Search for the cell housing the specified text and yield its [x, y] center coordinate. 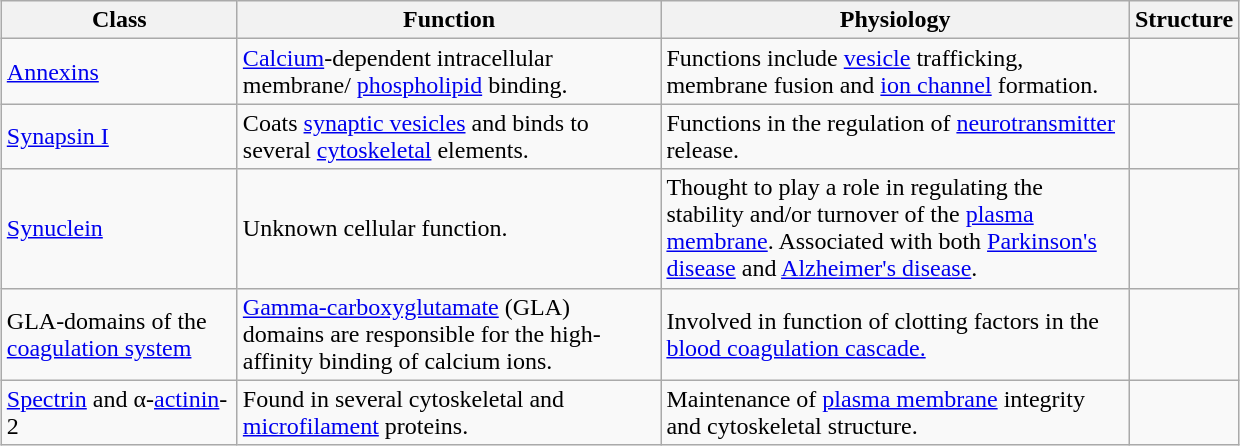
Calcium-dependent intracellular membrane/ phospholipid binding. [449, 72]
Spectrin and α-actinin-2 [119, 412]
Found in several cytoskeletal and microfilament proteins. [449, 412]
Class [119, 20]
Annexins [119, 72]
Structure [1184, 20]
Physiology [896, 20]
GLA-domains of the coagulation system [119, 334]
Synuclein [119, 228]
Function [449, 20]
Functions include vesicle trafficking, membrane fusion and ion channel formation. [896, 72]
Gamma-carboxyglutamate (GLA) domains are responsible for the high-affinity binding of calcium ions. [449, 334]
Unknown cellular function. [449, 228]
Synapsin I [119, 136]
Maintenance of plasma membrane integrity and cytoskeletal structure. [896, 412]
Involved in function of clotting factors in the blood coagulation cascade. [896, 334]
Functions in the regulation of neurotransmitter release. [896, 136]
Coats synaptic vesicles and binds to several cytoskeletal elements. [449, 136]
